Scan for the cell matching the given text and deliver its (x, y) coordinate at center. 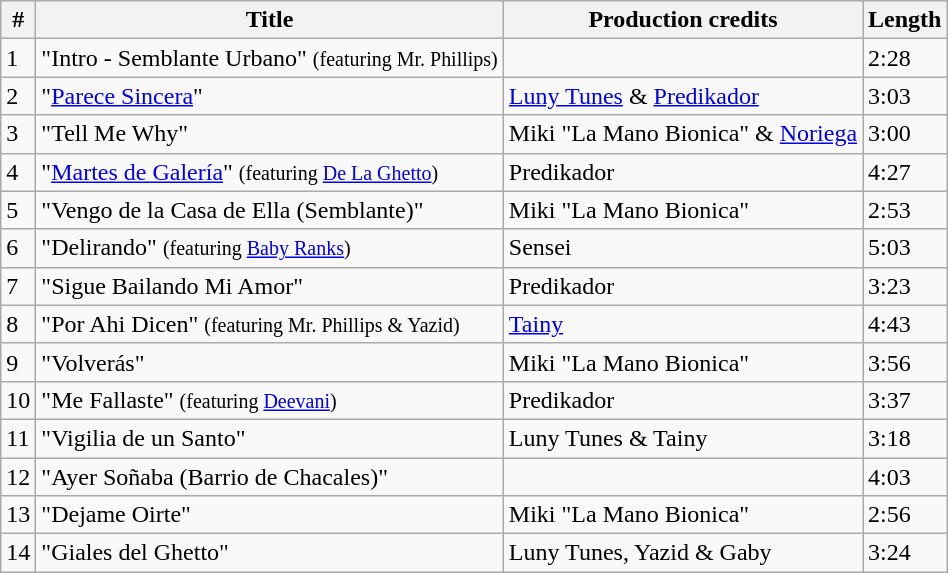
"Delirando" (featuring Baby Ranks) (270, 248)
# (18, 20)
3:23 (905, 286)
"Volverás" (270, 362)
Luny Tunes & Tainy (682, 438)
2:53 (905, 210)
Tainy (682, 324)
9 (18, 362)
Sensei (682, 248)
5 (18, 210)
4 (18, 172)
2:56 (905, 515)
"Martes de Galería" (featuring De La Ghetto) (270, 172)
4:43 (905, 324)
Length (905, 20)
"Por Ahi Dicen" (featuring Mr. Phillips & Yazid) (270, 324)
3:24 (905, 553)
3:00 (905, 134)
Luny Tunes, Yazid & Gaby (682, 553)
6 (18, 248)
Production credits (682, 20)
"Vengo de la Casa de Ella (Semblante)" (270, 210)
"Giales del Ghetto" (270, 553)
"Ayer Soñaba (Barrio de Chacales)" (270, 477)
"Dejame Oirte" (270, 515)
Miki "La Mano Bionica" & Noriega (682, 134)
"Tell Me Why" (270, 134)
14 (18, 553)
3:18 (905, 438)
12 (18, 477)
4:03 (905, 477)
2:28 (905, 58)
"Me Fallaste" (featuring Deevani) (270, 400)
"Parece Sincera" (270, 96)
2 (18, 96)
"Intro - Semblante Urbano" (featuring Mr. Phillips) (270, 58)
8 (18, 324)
"Vigilia de un Santo" (270, 438)
3:37 (905, 400)
3:56 (905, 362)
1 (18, 58)
7 (18, 286)
3 (18, 134)
10 (18, 400)
Luny Tunes & Predikador (682, 96)
Title (270, 20)
4:27 (905, 172)
3:03 (905, 96)
"Sigue Bailando Mi Amor" (270, 286)
11 (18, 438)
5:03 (905, 248)
13 (18, 515)
